Return the [X, Y] coordinate for the center point of the cell that contains the specified text.  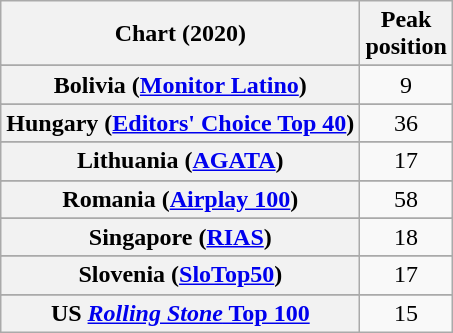
US Rolling Stone Top 100 [180, 313]
9 [406, 85]
Romania (Airplay 100) [180, 199]
Bolivia (Monitor Latino) [180, 85]
36 [406, 123]
Singapore (RIAS) [180, 237]
18 [406, 237]
Hungary (Editors' Choice Top 40) [180, 123]
Slovenia (SloTop50) [180, 275]
Lithuania (AGATA) [180, 161]
58 [406, 199]
15 [406, 313]
Chart (2020) [180, 34]
Peakposition [406, 34]
